Provide the (X, Y) coordinate of the cell's center where the given text is located.  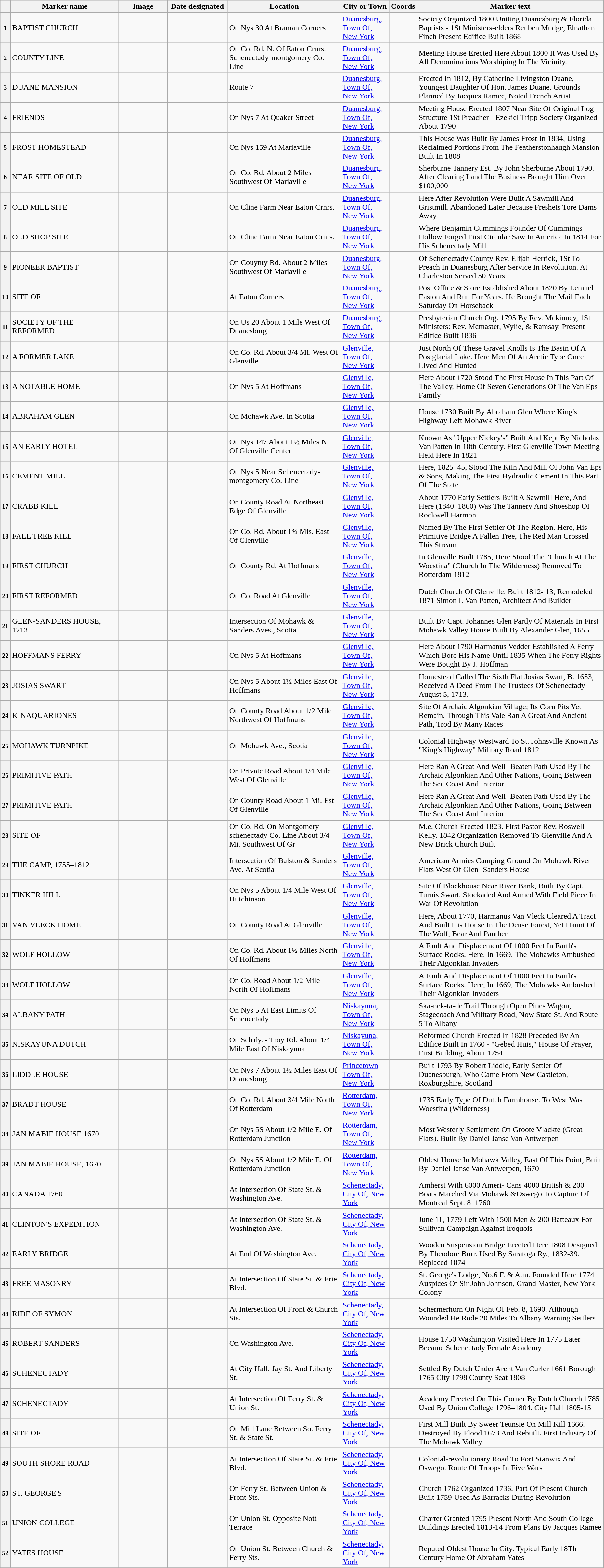
House 1750 Washington Visited Here In 1775 Later Became Schenectady Female Academy (510, 1344)
Princetown, Town Of, New York (365, 1074)
OLD SHOP SITE (65, 237)
49 (5, 1463)
47 (5, 1403)
Here About 1790 Harmanus Vedder Established A Ferry Which Bore His Name Until 1835 When The Ferry Rights Were Bought By J. Hoffman (510, 656)
BAPTIST CHURCH (65, 28)
52 (5, 1553)
Marker name (65, 6)
6 (5, 177)
4 (5, 117)
19 (5, 566)
45 (5, 1344)
On Co. Rd. About 2 Miles Southwest Of Mariaville (284, 177)
At End Of Washington Ave. (284, 1254)
37 (5, 1104)
On Nys 5 At East Limits Of Schenectady (284, 1014)
10 (5, 297)
On Union St. Between Church & Ferry Sts. (284, 1553)
Here After Revolution Were Built A Sawmill And Gristmill. Abandoned Later Because Freshets Tore Dams Away (510, 207)
FROST HOMESTEAD (65, 147)
FIRST REFORMED (65, 596)
On Mill Lane Between So. Ferry St. & State St. (284, 1433)
Society Organized 1800 Uniting Duanesburg & Florida Baptists - 1St Ministers-elders Reuben Mudge, Elnathan Finch Present Edifice Built 1868 (510, 28)
32 (5, 955)
TINKER HILL (65, 895)
20 (5, 596)
About 1770 Early Settlers Built A Sawmill Here, And Here (1840–1860) Was The Tannery And Shoeshop Of Rockwell Harmon (510, 506)
18 (5, 536)
Named By The First Settler Of The Region. Here, His Primitive Bridge A Fallen Tree, The Red Man Crossed This Stream (510, 536)
This House Was Built By James Frost In 1834, Using Reclaimed Portions From The Featherstonhaugh Mansion Built In 1808 (510, 147)
House 1730 Built By Abraham Glen Where King's Highway Left Mohawk River (510, 416)
Here, About 1770, Harmanus Van Vleck Cleared A Tract And Built His House In The Dense Forest, Yet Haunt Of The Wolf, Bear And Panther (510, 925)
12 (5, 357)
NEAR SITE OF OLD (65, 177)
Image (143, 6)
On County Road At Northeast Edge Of Glenville (284, 506)
On Sch'dy. - Troy Rd. About 1/4 Mile East Of Niskayuna (284, 1044)
On Co. Rd. About 3/4 Mi. West Of Glenville (284, 357)
ABRAHAM GLEN (65, 416)
RIDE OF SYMON (65, 1314)
On Nys 5 About 1½ Miles East Of Hoffmans (284, 685)
Academy Erected On This Corner By Dutch Church 1785 Used By Union College 1796–1804. City Hall 1805-15 (510, 1403)
Intersection Of Mohawk & Sanders Aves., Scotia (284, 626)
Meeting House Erected Here About 1800 It Was Used By All Denominations Worshiping In The Vicinity. (510, 57)
On Co. Rd. About 1½ Miles North Of Hoffmans (284, 955)
JAN MABIE HOUSE 1670 (65, 1134)
American Armies Camping Ground On Mohawk River Flats West Of Glen- Sanders House (510, 865)
In Glenville Built 1785, Here Stood The "Church At The Woestina" (Church In The Wilderness) Removed To Rotterdam 1812 (510, 566)
Marker text (510, 6)
On Private Road About 1/4 Mile West Of Glenville (284, 775)
PIONEER BAPTIST (65, 267)
Ska-nek-ta-de Trail Through Open Pines Wagon, Stagecoach And Military Road, Now State St. And Route 5 To Albany (510, 1014)
Built 1793 By Robert Liddle, Early Settler Of Duanesburgh, Who Came From New Castleton, Roxburgshire, Scotland (510, 1074)
46 (5, 1373)
CEMENT MILL (65, 476)
ALBANY PATH (65, 1014)
42 (5, 1254)
24 (5, 715)
EARLY BRIDGE (65, 1254)
BRADT HOUSE (65, 1104)
On Co. Road About 1/2 Mile North Of Hoffmans (284, 985)
On County Rd. At Hoffmans (284, 566)
1735 Early Type Of Dutch Farmhouse. To West Was Woestina (Wilderness) (510, 1104)
JAN MABIE HOUSE, 1670 (65, 1164)
Intersection Of Balston & Sanders Ave. At Scotia (284, 865)
Here About 1720 Stood The First House In This Part Of The Valley, Home Of Seven Generations Of The Van Eps Family (510, 387)
On Couynty Rd. About 2 Miles Southwest Of Mariaville (284, 267)
On Co. Road At Glenville (284, 596)
NISKAYUNA DUTCH (65, 1044)
At Eaton Corners (284, 297)
On Co. Rd. On Montgomery-schenectady Co. Line About 3/4 Mi. Southwest Of Gr (284, 835)
COUNTY LINE (65, 57)
Erected In 1812, By Catherine Livingston Duane, Youngest Daughter Of Hon. James Duane. Grounds Planned By Jacques Ramee, Noted French Artist (510, 87)
5 (5, 147)
Oldest House In Mohawk Valley, East Of This Point, Built By Daniel Janse Van Antwerpen, 1670 (510, 1164)
Site Of Archaic Algonkian Village; Its Corn Pits Yet Remain. Through This Vale Ran A Great And Ancient Path, Trod By Many Races (510, 715)
Post Office & Store Established About 1820 By Lemuel Easton And Run For Years. He Brought The Mail Each Saturday On Horseback (510, 297)
On Nys 7 At Quaker Street (284, 117)
On Union St. Opposite Nott Terrace (284, 1523)
On Us 20 About 1 Mile West Of Duanesburg (284, 326)
First Mill Built By Sweer Teunsie On Mill Kill 1666. Destroyed By Flood 1673 And Rebuilt. First Industry Of The Mohawk Valley (510, 1433)
Location (284, 6)
Dutch Church Of Glenville, Built 1812- 13, Remodeled 1871 Simon I. Van Patten, Architect And Builder (510, 596)
CLINTON'S EXPEDITION (65, 1224)
15 (5, 446)
33 (5, 985)
THE CAMP, 1755–1812 (65, 865)
St. George's Lodge, No.6 F. & A.m. Founded Here 1774 Auspices Of Sir John Johnson, Grand Master, New York Colony (510, 1283)
Here, 1825–45, Stood The Kiln And Mill Of John Van Eps & Sons, Making The First Hydraulic Cement In This Part Of The State (510, 476)
M.e. Church Erected 1823. First Pastor Rev. Roswell Kelly. 1842 Organization Removed To Glenville And A New Brick Church Built (510, 835)
29 (5, 865)
LIDDLE HOUSE (65, 1074)
On Nys 5 Near Schenectady-montgomery Co. Line (284, 476)
On County Road About 1 Mi. Est Of Glenville (284, 805)
9 (5, 267)
ST. GEORGE'S (65, 1493)
51 (5, 1523)
SOCIETY OF THE REFORMED (65, 326)
Colonial-revolutionary Road To Fort Stanwix And Oswego. Route Of Troops In Five Wars (510, 1463)
On Co. Rd. About 3/4 Mile North Of Rotterdam (284, 1104)
48 (5, 1433)
SOUTH SHORE ROAD (65, 1463)
At Intersection Of Ferry St. & Union St. (284, 1403)
21 (5, 626)
Most Westerly Settlement On Groote Vlackte (Great Flats). Built By Daniel Janse Van Antwerpen (510, 1134)
On Mohawk Ave. In Scotia (284, 416)
Site Of Blockhouse Near River Bank, Built By Capt. Turnis Swart. Stockaded And Armed With Field Piece In War Of Revolution (510, 895)
Presbyterian Church Org. 1795 By Rev. Mckinney, 1St Ministers: Rev. Mcmaster, Wylie, & Ramsay. Present Edifice Built 1836 (510, 326)
A FORMER LAKE (65, 357)
Schermerhorn On Night Of Feb. 8, 1690. Although Wounded He Rode 20 Miles To Albany Warning Settlers (510, 1314)
FIRST CHURCH (65, 566)
17 (5, 506)
AN EARLY HOTEL (65, 446)
FRIENDS (65, 117)
On Ferry St. Between Union & Front Sts. (284, 1493)
31 (5, 925)
On Washington Ave. (284, 1344)
FREE MASONRY (65, 1283)
On Co. Rd. About 1¾ Mis. East Of Glenville (284, 536)
On County Road About 1/2 Mile Northwest Of Hoffmans (284, 715)
Route 7 (284, 87)
On Co. Rd. N. Of Eaton Crnrs. Schenectady-montgomery Co. Line (284, 57)
25 (5, 745)
39 (5, 1164)
Wooden Suspension Bridge Erected Here 1808 Designed By Theodore Burr. Used By Saratoga Ry., 1832-39. Replaced 1874 (510, 1254)
CANADA 1760 (65, 1194)
Church 1762 Organized 1736. Part Of Present Church Built 1759 Used As Barracks During Revolution (510, 1493)
Date designated (197, 6)
Just North Of These Gravel Knolls Is The Basin Of A Postglacial Lake. Here Men Of An Arctic Type Once Lived And Hunted (510, 357)
36 (5, 1074)
23 (5, 685)
VAN VLECK HOME (65, 925)
16 (5, 476)
Settled By Dutch Under Arent Van Curler 1661 Borough 1765 City 1798 County Seat 1808 (510, 1373)
CRABB KILL (65, 506)
38 (5, 1134)
Built By Capt. Johannes Glen Partly Of Materials In First Mohawk Valley House Built By Alexander Glen, 1655 (510, 626)
7 (5, 207)
On Nys 30 At Braman Corners (284, 28)
50 (5, 1493)
Amherst With 6000 Ameri- Cans 4000 British & 200 Boats Marched Via Mohawk &Oswego To Capture Of Montreal Sept. 8, 1760 (510, 1194)
At City Hall, Jay St. And Liberty St. (284, 1373)
13 (5, 387)
1 (5, 28)
OLD MILL SITE (65, 207)
YATES HOUSE (65, 1553)
44 (5, 1314)
35 (5, 1044)
On Mohawk Ave., Scotia (284, 745)
A NOTABLE HOME (65, 387)
On Nys 159 At Mariaville (284, 147)
UNION COLLEGE (65, 1523)
ROBERT SANDERS (65, 1344)
Known As "Upper Nickey's" Built And Kept By Nicholas Van Patten In 18th Century. First Glenville Town Meeting Held Here In 1821 (510, 446)
2 (5, 57)
Reputed Oldest House In City. Typical Early 18Th Century Home Of Abraham Yates (510, 1553)
MOHAWK TURNPIKE (65, 745)
28 (5, 835)
26 (5, 775)
8 (5, 237)
3 (5, 87)
JOSIAS SWART (65, 685)
On Nys 7 About 1½ Miles East Of Duanesburg (284, 1074)
Where Benjamin Cummings Founder Of Cummings Hollow Forged First Circular Saw In America In 1814 For His Schenectady Mill (510, 237)
GLEN-SANDERS HOUSE, 1713 (65, 626)
22 (5, 656)
Coords (403, 6)
HOFFMANS FERRY (65, 656)
14 (5, 416)
27 (5, 805)
On County Road At Glenville (284, 925)
41 (5, 1224)
40 (5, 1194)
Colonial Highway Westward To St. Johnsville Known As "King's Highway" Military Road 1812 (510, 745)
Homestead Called The Sixth Flat Josias Swart, B. 1653, Received A Deed From The Trustees Of Schenectady August 5, 1713. (510, 685)
On Nys 147 About 1½ Miles N. Of Glenville Center (284, 446)
FALL TREE KILL (65, 536)
KINAQUARIONES (65, 715)
At Intersection Of Front & Church Sts. (284, 1314)
43 (5, 1283)
Sherburne Tannery Est. By John Sherburne About 1790. After Clearing Land The Business Brought Him Over $100,000 (510, 177)
On Nys 5 About 1/4 Mile West Of Hutchinson (284, 895)
DUANE MANSION (65, 87)
June 11, 1779 Left With 1500 Men & 200 Batteaux For Sullivan Campaign Against Iroquois (510, 1224)
Of Schenectady County Rev. Elijah Herrick, 1St To Preach In Duanesburg After Service In Revolution. At Charleston Served 50 Years (510, 267)
11 (5, 326)
Reformed Church Erected In 1828 Preceded By An Edifice Built In 1760 - "Gebed Huis," House Of Prayer, First Building, About 1754 (510, 1044)
Charter Granted 1795 Present North And South College Buildings Erected 1813-14 From Plans By Jacques Ramee (510, 1523)
30 (5, 895)
34 (5, 1014)
Meeting House Erected 1807 Near Site Of Original Log Structure 1St Preacher - Ezekiel Tripp Society Organized About 1790 (510, 117)
City or Town (365, 6)
